Detect which cell encompasses the target text, then output its (X, Y) center coordinate. 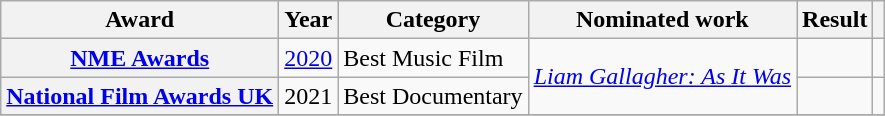
Best Documentary (433, 96)
2021 (308, 96)
Year (308, 20)
National Film Awards UK (140, 96)
Category (433, 20)
2020 (308, 58)
Award (140, 20)
Nominated work (662, 20)
Liam Gallagher: As It Was (662, 77)
NME Awards (140, 58)
Best Music Film (433, 58)
Result (835, 20)
